Determine the (x, y) coordinate at the center of the cell enclosing the given text.  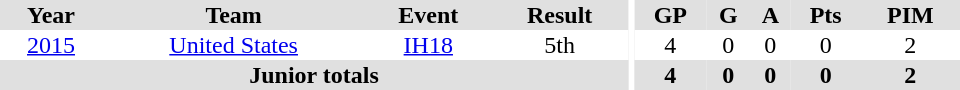
IH18 (428, 45)
Junior totals (314, 75)
GP (670, 15)
United States (234, 45)
PIM (910, 15)
G (728, 15)
2015 (51, 45)
Pts (826, 15)
Team (234, 15)
Result (560, 15)
Year (51, 15)
A (770, 15)
5th (560, 45)
Event (428, 15)
